Detect which cell encompasses the target text, then output its (x, y) center coordinate. 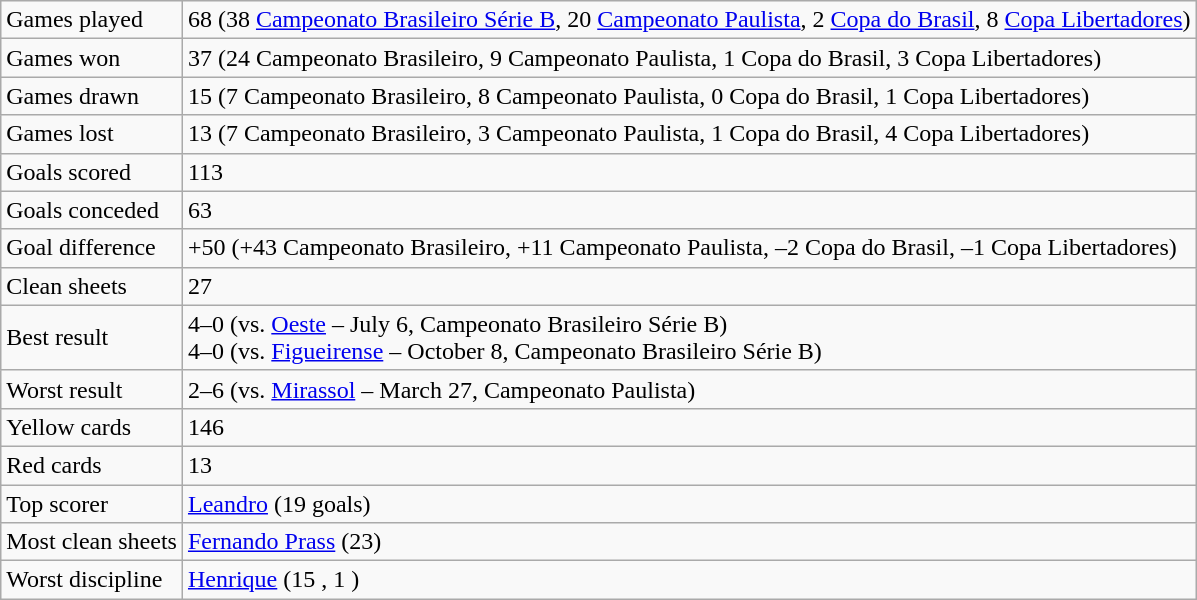
Henrique (15 , 1 ) (689, 580)
Leandro (19 goals) (689, 503)
Best result (92, 338)
Fernando Prass (23) (689, 542)
Games played (92, 20)
Goals scored (92, 172)
Red cards (92, 465)
Yellow cards (92, 427)
Most clean sheets (92, 542)
146 (689, 427)
+50 (+43 Campeonato Brasileiro, +11 Campeonato Paulista, –2 Copa do Brasil, –1 Copa Libertadores) (689, 248)
Worst discipline (92, 580)
Goal difference (92, 248)
68 (38 Campeonato Brasileiro Série B, 20 Campeonato Paulista, 2 Copa do Brasil, 8 Copa Libertadores) (689, 20)
113 (689, 172)
13 (689, 465)
27 (689, 286)
Goals conceded (92, 210)
Games drawn (92, 96)
37 (24 Campeonato Brasileiro, 9 Campeonato Paulista, 1 Copa do Brasil, 3 Copa Libertadores) (689, 58)
15 (7 Campeonato Brasileiro, 8 Campeonato Paulista, 0 Copa do Brasil, 1 Copa Libertadores) (689, 96)
Worst result (92, 389)
Games won (92, 58)
2–6 (vs. Mirassol – March 27, Campeonato Paulista) (689, 389)
4–0 (vs. Oeste – July 6, Campeonato Brasileiro Série B) 4–0 (vs. Figueirense – October 8, Campeonato Brasileiro Série B) (689, 338)
Top scorer (92, 503)
13 (7 Campeonato Brasileiro, 3 Campeonato Paulista, 1 Copa do Brasil, 4 Copa Libertadores) (689, 134)
63 (689, 210)
Clean sheets (92, 286)
Games lost (92, 134)
